Extract the [X, Y] coordinate from the center of the cell holding the provided text.  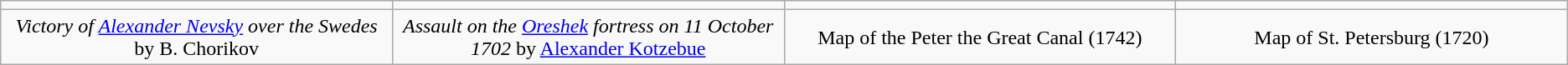
Map of St. Petersburg (1720) [1372, 37]
Victory of Alexander Nevsky over the Swedes by B. Chorikov [197, 37]
Map of the Peter the Great Canal (1742) [980, 37]
Assault on the Oreshek fortress on 11 October 1702 by Alexander Kotzebue [588, 37]
